Determine the [X, Y] coordinate at the center of the cell enclosing the given text.  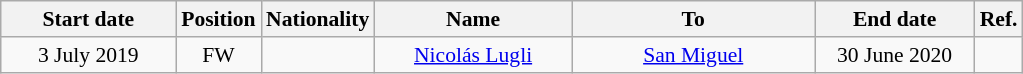
Nicolás Lugli [473, 55]
Name [473, 19]
Start date [88, 19]
San Miguel [694, 55]
To [694, 19]
FW [218, 55]
Ref. [999, 19]
3 July 2019 [88, 55]
Nationality [318, 19]
End date [895, 19]
30 June 2020 [895, 55]
Position [218, 19]
